Output the (X, Y) coordinate of the center of the cell containing the given text.  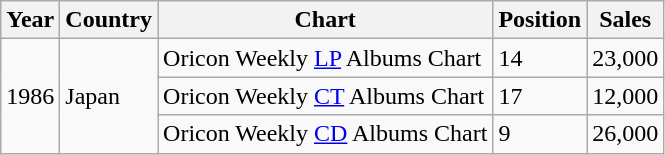
14 (540, 58)
12,000 (626, 96)
23,000 (626, 58)
Position (540, 20)
1986 (30, 96)
Japan (109, 96)
Oricon Weekly CT Albums Chart (326, 96)
Oricon Weekly CD Albums Chart (326, 134)
26,000 (626, 134)
9 (540, 134)
Oricon Weekly LP Albums Chart (326, 58)
Sales (626, 20)
Year (30, 20)
Country (109, 20)
17 (540, 96)
Chart (326, 20)
